Detect which cell encompasses the target text, then output its [X, Y] center coordinate. 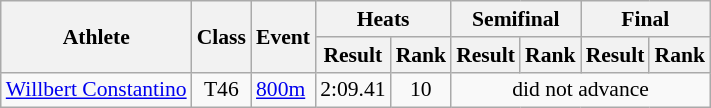
Athlete [96, 36]
T46 [222, 90]
Willbert Constantino [96, 90]
10 [422, 90]
800m [283, 90]
2:09.41 [352, 90]
Class [222, 36]
did not advance [580, 90]
Final [646, 19]
Heats [383, 19]
Semifinal [516, 19]
Event [283, 36]
